Scan for the cell matching the given text and deliver its (X, Y) coordinate at center. 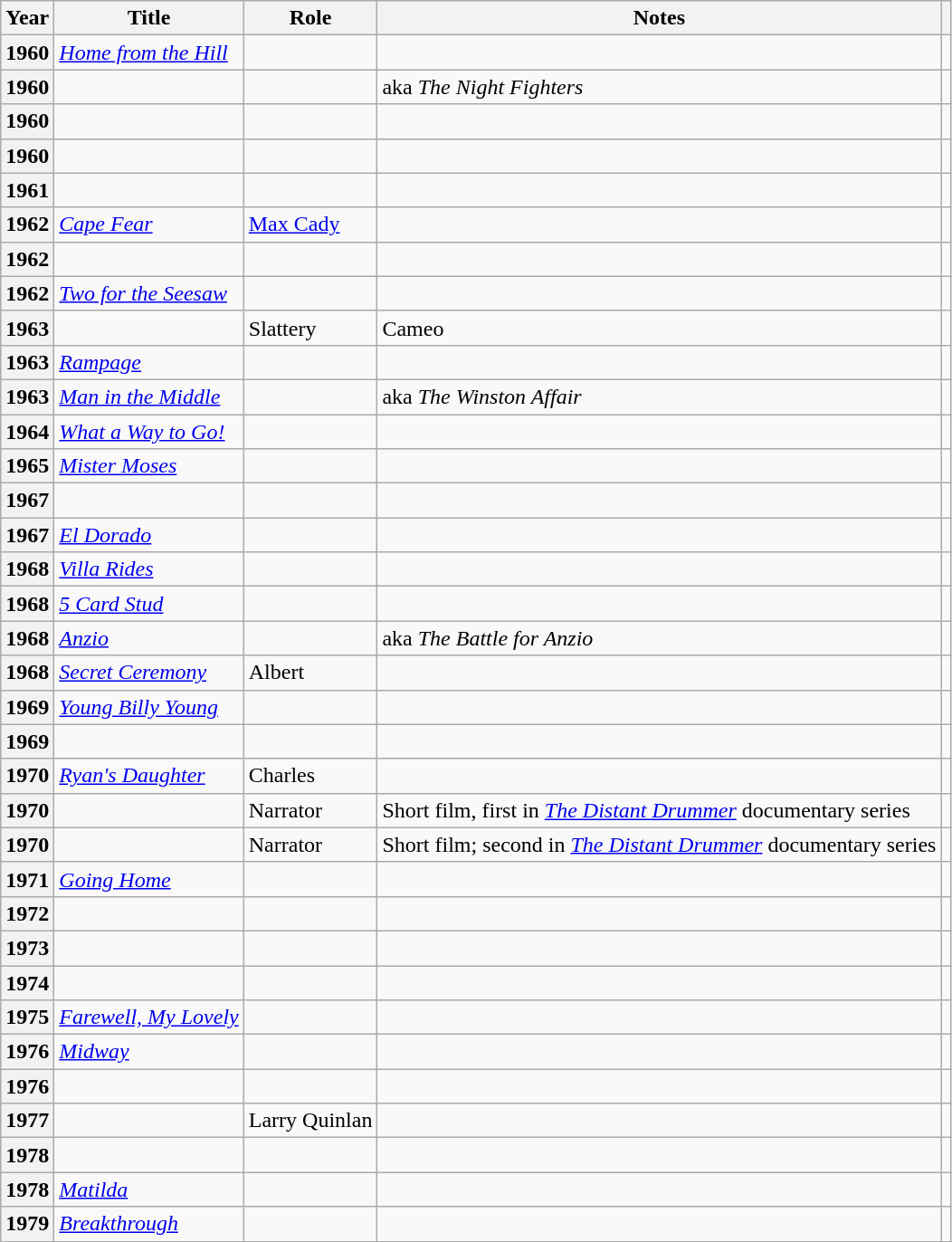
Short film; second in The Distant Drummer documentary series (659, 845)
Young Billy Young (148, 707)
Short film, first in The Distant Drummer documentary series (659, 810)
Secret Ceremony (148, 673)
Larry Quinlan (310, 1121)
Title (148, 18)
Role (310, 18)
Slattery (310, 328)
5 Card Stud (148, 604)
Notes (659, 18)
Matilda (148, 1189)
Charles (310, 776)
aka The Battle for Anzio (659, 638)
Mister Moses (148, 466)
Albert (310, 673)
Cameo (659, 328)
Ryan's Daughter (148, 776)
Farewell, My Lovely (148, 1017)
1972 (27, 913)
Rampage (148, 362)
1965 (27, 466)
Cape Fear (148, 225)
Anzio (148, 638)
1971 (27, 879)
1973 (27, 948)
aka The Winston Affair (659, 396)
El Dorado (148, 535)
1975 (27, 1017)
Going Home (148, 879)
Year (27, 18)
Breakthrough (148, 1224)
Villa Rides (148, 569)
Home from the Hill (148, 53)
1961 (27, 190)
aka The Night Fighters (659, 87)
1964 (27, 432)
1974 (27, 982)
Two for the Seesaw (148, 293)
Man in the Middle (148, 396)
1979 (27, 1224)
What a Way to Go! (148, 432)
Max Cady (310, 225)
1977 (27, 1121)
Midway (148, 1052)
